Capture the cell that displays the provided text and extract its (x, y) central coordinate. 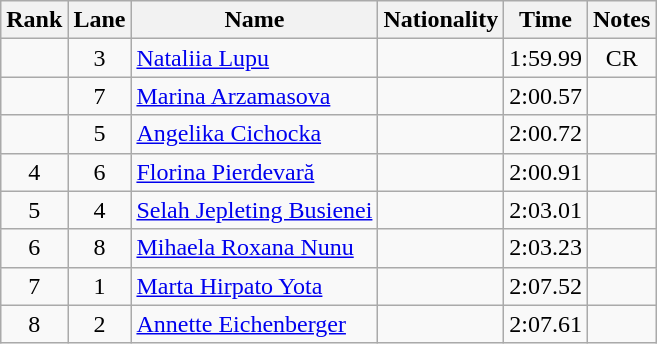
2:03.23 (546, 248)
Notes (621, 20)
CR (621, 58)
Florina Pierdevară (254, 172)
2:00.91 (546, 172)
2:00.72 (546, 134)
2:07.61 (546, 324)
Marta Hirpato Yota (254, 286)
1 (100, 286)
2:00.57 (546, 96)
Time (546, 20)
Name (254, 20)
Rank (34, 20)
2:03.01 (546, 210)
Annette Eichenberger (254, 324)
Nataliia Lupu (254, 58)
2 (100, 324)
3 (100, 58)
1:59.99 (546, 58)
Lane (100, 20)
Marina Arzamasova (254, 96)
Selah Jepleting Busienei (254, 210)
Nationality (441, 20)
Mihaela Roxana Nunu (254, 248)
2:07.52 (546, 286)
Angelika Cichocka (254, 134)
